Capture the cell that displays the provided text and extract its [X, Y] central coordinate. 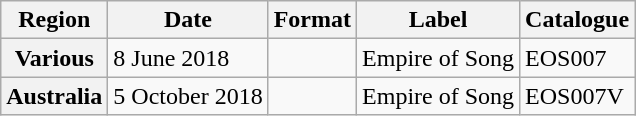
EOS007 [578, 58]
Region [54, 20]
Format [312, 20]
8 June 2018 [188, 58]
Various [54, 58]
Catalogue [578, 20]
Date [188, 20]
Australia [54, 96]
5 October 2018 [188, 96]
Label [438, 20]
EOS007V [578, 96]
